Determine the (X, Y) coordinate at the center of the cell enclosing the given text.  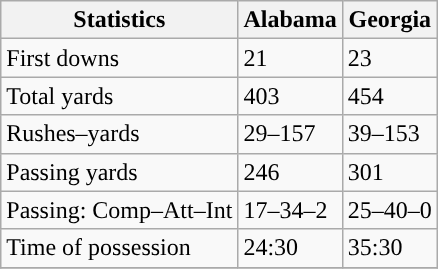
454 (390, 96)
Rushes–yards (120, 134)
21 (290, 58)
Passing: Comp–Att–Int (120, 210)
25–40–0 (390, 210)
Statistics (120, 20)
24:30 (290, 248)
Passing yards (120, 172)
23 (390, 58)
246 (290, 172)
17–34–2 (290, 210)
First downs (120, 58)
35:30 (390, 248)
Georgia (390, 20)
301 (390, 172)
Time of possession (120, 248)
29–157 (290, 134)
39–153 (390, 134)
403 (290, 96)
Alabama (290, 20)
Total yards (120, 96)
